For the text-containing cell, return its midpoint in [X, Y] coordinate format. 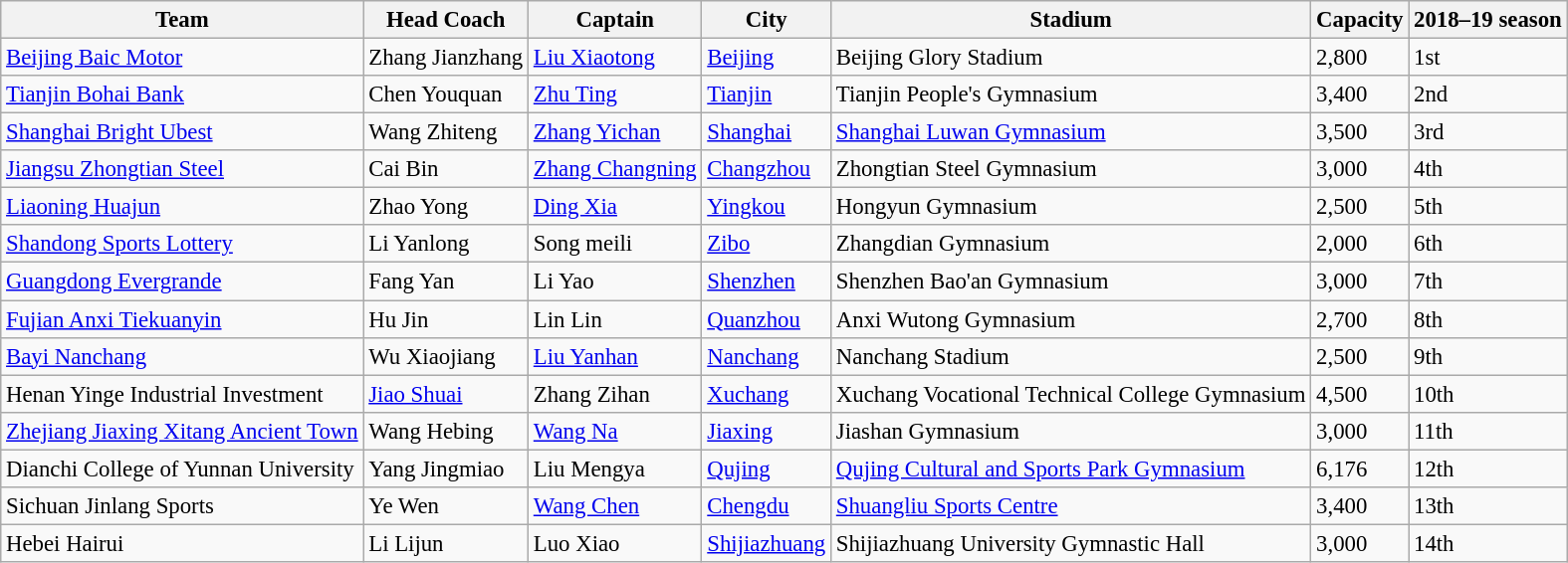
Luo Xiao [615, 543]
Ding Xia [615, 207]
Shuangliu Sports Centre [1071, 506]
3rd [1487, 132]
Bayi Nanchang [182, 356]
Zibo [767, 244]
4,500 [1360, 394]
Liu Mengya [615, 469]
Chengdu [767, 506]
Zhejiang Jiaxing Xitang Ancient Town [182, 431]
Dianchi College of Yunnan University [182, 469]
14th [1487, 543]
6th [1487, 244]
Wang Zhiteng [446, 132]
Shijiazhuang University Gymnastic Hall [1071, 543]
Quanzhou [767, 319]
Liaoning Huajun [182, 207]
Shenzhen [767, 281]
12th [1487, 469]
Lin Lin [615, 319]
Zhu Ting [615, 94]
Beijing Baic Motor [182, 58]
Shijiazhuang [767, 543]
Anxi Wutong Gymnasium [1071, 319]
Stadium [1071, 20]
2,800 [1360, 58]
13th [1487, 506]
Beijing [767, 58]
Beijing Glory Stadium [1071, 58]
Fujian Anxi Tiekuanyin [182, 319]
Li Lijun [446, 543]
6,176 [1360, 469]
Zhang Changning [615, 169]
Liu Xiaotong [615, 58]
4th [1487, 169]
Wang Hebing [446, 431]
3,500 [1360, 132]
City [767, 20]
Li Yao [615, 281]
Zhao Yong [446, 207]
Yingkou [767, 207]
Henan Yinge Industrial Investment [182, 394]
Zhang Zihan [615, 394]
Head Coach [446, 20]
Li Yanlong [446, 244]
Tianjin Bohai Bank [182, 94]
Jiangsu Zhongtian Steel [182, 169]
Shanghai Luwan Gymnasium [1071, 132]
Zhang Jianzhang [446, 58]
2018–19 season [1487, 20]
Team [182, 20]
Hu Jin [446, 319]
Captain [615, 20]
Capacity [1360, 20]
Zhang Yichan [615, 132]
Song meili [615, 244]
Wang Na [615, 431]
Changzhou [767, 169]
Jiao Shuai [446, 394]
Tianjin People's Gymnasium [1071, 94]
9th [1487, 356]
Nanchang Stadium [1071, 356]
Shanghai Bright Ubest [182, 132]
11th [1487, 431]
Ye Wen [446, 506]
Liu Yanhan [615, 356]
Sichuan Jinlang Sports [182, 506]
Hebei Hairui [182, 543]
Nanchang [767, 356]
Shandong Sports Lottery [182, 244]
Tianjin [767, 94]
Jiashan Gymnasium [1071, 431]
Hongyun Gymnasium [1071, 207]
2,700 [1360, 319]
Guangdong Evergrande [182, 281]
Wu Xiaojiang [446, 356]
8th [1487, 319]
10th [1487, 394]
Xuchang [767, 394]
2nd [1487, 94]
Shenzhen Bao'an Gymnasium [1071, 281]
Shanghai [767, 132]
Zhangdian Gymnasium [1071, 244]
7th [1487, 281]
Jiaxing [767, 431]
Fang Yan [446, 281]
Yang Jingmiao [446, 469]
Qujing Cultural and Sports Park Gymnasium [1071, 469]
Wang Chen [615, 506]
Xuchang Vocational Technical College Gymnasium [1071, 394]
Zhongtian Steel Gymnasium [1071, 169]
Qujing [767, 469]
5th [1487, 207]
Cai Bin [446, 169]
Chen Youquan [446, 94]
1st [1487, 58]
2,000 [1360, 244]
